Determine the [x, y] coordinate at the center of the cell enclosing the given text.  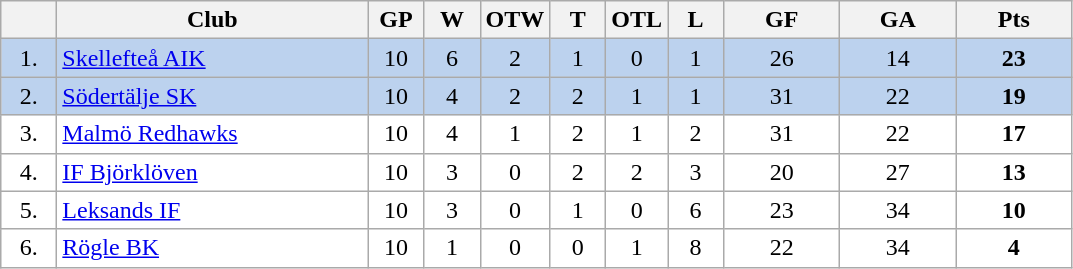
19 [1014, 96]
6. [29, 248]
GA [898, 20]
T [578, 20]
IF Björklöven [212, 172]
2. [29, 96]
4. [29, 172]
3. [29, 134]
Pts [1014, 20]
8 [696, 248]
Malmö Redhawks [212, 134]
13 [1014, 172]
17 [1014, 134]
1. [29, 58]
14 [898, 58]
Club [212, 20]
20 [782, 172]
W [452, 20]
L [696, 20]
GF [782, 20]
27 [898, 172]
Södertälje SK [212, 96]
OTW [515, 20]
Skellefteå AIK [212, 58]
Leksands IF [212, 210]
5. [29, 210]
Rögle BK [212, 248]
GP [396, 20]
26 [782, 58]
OTL [637, 20]
